Pinpoint the cell where the given text exists, returning its [X, Y] midpoint coordinate. 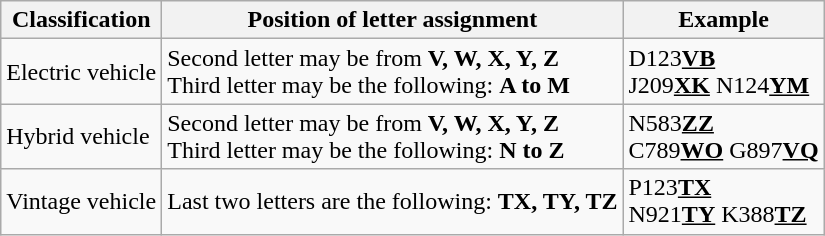
D123VBJ209XK N124YM [724, 72]
Classification [82, 20]
Second letter may be from V, W, X, Y, ZThird letter may be the following: N to Z [392, 136]
Electric vehicle [82, 72]
N583ZZC789WO G897VQ [724, 136]
Second letter may be from V, W, X, Y, ZThird letter may be the following: A to M [392, 72]
Example [724, 20]
Position of letter assignment [392, 20]
Vintage vehicle [82, 202]
P123TXN921TY K388TZ [724, 202]
Last two letters are the following: TX, TY, TZ [392, 202]
Hybrid vehicle [82, 136]
